Return the (X, Y) coordinate for the center point of the cell that contains the specified text.  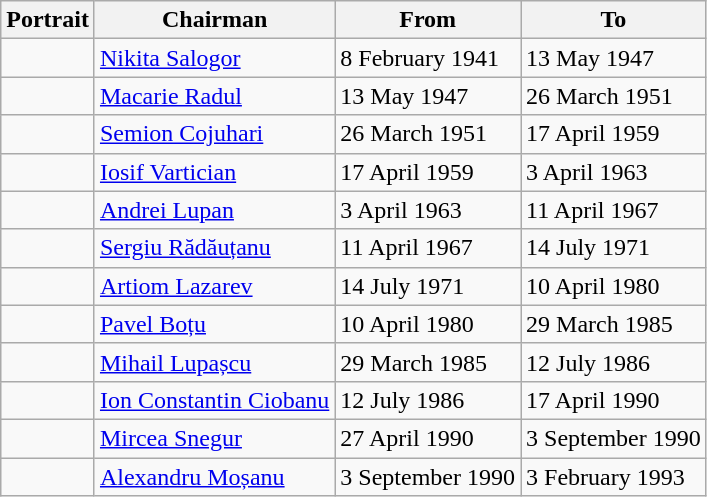
Portrait (48, 20)
Iosif Vartician (214, 172)
Artiom Lazarev (214, 286)
Macarie Radul (214, 96)
Andrei Lupan (214, 210)
Chairman (214, 20)
27 April 1990 (428, 438)
Mihail Lupașcu (214, 362)
Semion Cojuhari (214, 134)
17 April 1990 (614, 400)
Pavel Boțu (214, 324)
Alexandru Moșanu (214, 477)
Nikita Salogor (214, 58)
To (614, 20)
8 February 1941 (428, 58)
Sergiu Rădăuțanu (214, 248)
Mircea Snegur (214, 438)
3 February 1993 (614, 477)
From (428, 20)
Ion Constantin Ciobanu (214, 400)
